Return the (x, y) coordinate for the center point of the cell that contains the specified text.  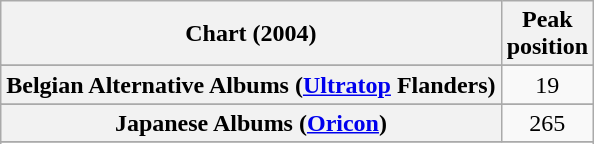
19 (547, 85)
Chart (2004) (251, 34)
Belgian Alternative Albums (Ultratop Flanders) (251, 85)
Peakposition (547, 34)
Japanese Albums (Oricon) (251, 123)
265 (547, 123)
